Return the [X, Y] coordinate for the center point of the cell that contains the specified text.  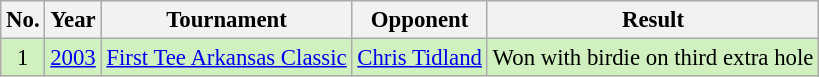
Won with birdie on third extra hole [652, 58]
First Tee Arkansas Classic [226, 58]
Result [652, 20]
2003 [73, 58]
No. [23, 20]
Year [73, 20]
Opponent [420, 20]
1 [23, 58]
Tournament [226, 20]
Chris Tidland [420, 58]
